Search for the cell housing the specified text and yield its (x, y) center coordinate. 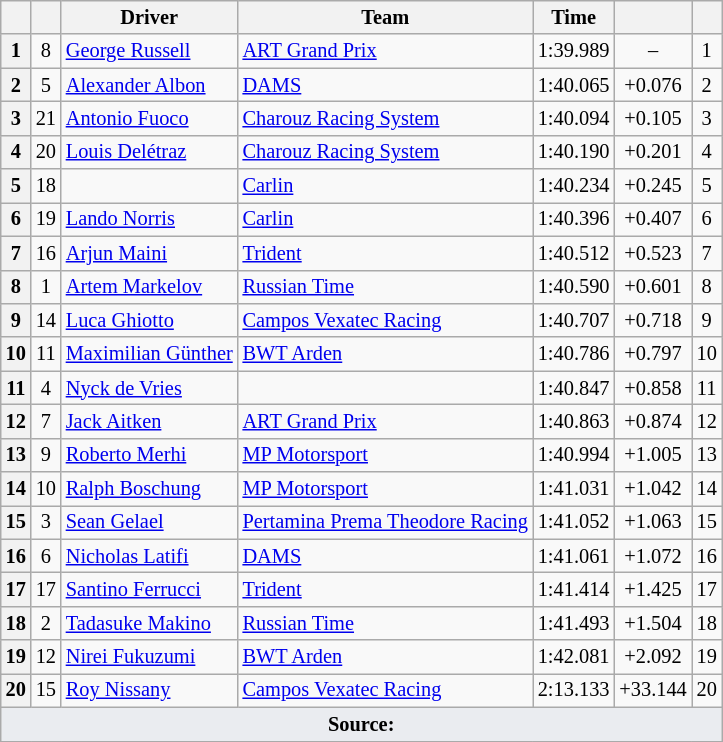
+1.072 (652, 556)
1:41.031 (574, 489)
Santino Ferrucci (150, 589)
Jack Aitken (150, 421)
2:13.133 (574, 690)
1:40.847 (574, 388)
Team (386, 17)
1:41.061 (574, 556)
Sean Gelael (150, 522)
Roy Nissany (150, 690)
1:40.065 (574, 85)
1:41.493 (574, 623)
+0.601 (652, 287)
1:39.989 (574, 51)
+0.407 (652, 219)
+0.523 (652, 253)
21 (46, 118)
Driver (150, 17)
Arjun Maini (150, 253)
1:40.590 (574, 287)
1:40.786 (574, 354)
Tadasuke Makino (150, 623)
+0.858 (652, 388)
1:42.081 (574, 657)
+1.005 (652, 455)
+0.201 (652, 152)
Source: (362, 724)
George Russell (150, 51)
1:40.863 (574, 421)
– (652, 51)
+1.504 (652, 623)
+1.042 (652, 489)
+1.425 (652, 589)
+0.718 (652, 320)
1:41.414 (574, 589)
1:40.707 (574, 320)
1:40.512 (574, 253)
Time (574, 17)
Maximilian Günther (150, 354)
Ralph Boschung (150, 489)
Artem Markelov (150, 287)
+2.092 (652, 657)
Pertamina Prema Theodore Racing (386, 522)
+33.144 (652, 690)
+0.797 (652, 354)
1:40.994 (574, 455)
+0.245 (652, 186)
Antonio Fuoco (150, 118)
Louis Delétraz (150, 152)
Roberto Merhi (150, 455)
Nicholas Latifi (150, 556)
+0.105 (652, 118)
1:41.052 (574, 522)
Nyck de Vries (150, 388)
+0.076 (652, 85)
1:40.094 (574, 118)
Nirei Fukuzumi (150, 657)
1:40.234 (574, 186)
Alexander Albon (150, 85)
+0.874 (652, 421)
+1.063 (652, 522)
Lando Norris (150, 219)
1:40.396 (574, 219)
Luca Ghiotto (150, 320)
1:40.190 (574, 152)
